Capture the cell that displays the provided text and extract its [X, Y] central coordinate. 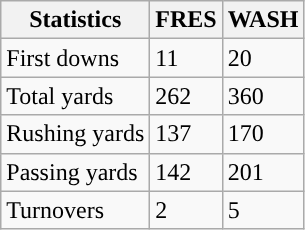
137 [186, 134]
20 [263, 58]
5 [263, 210]
Turnovers [76, 210]
Total yards [76, 96]
2 [186, 210]
Rushing yards [76, 134]
First downs [76, 58]
Passing yards [76, 172]
WASH [263, 20]
Statistics [76, 20]
FRES [186, 20]
170 [263, 134]
11 [186, 58]
142 [186, 172]
201 [263, 172]
360 [263, 96]
262 [186, 96]
